Scan for the cell matching the given text and deliver its [x, y] coordinate at center. 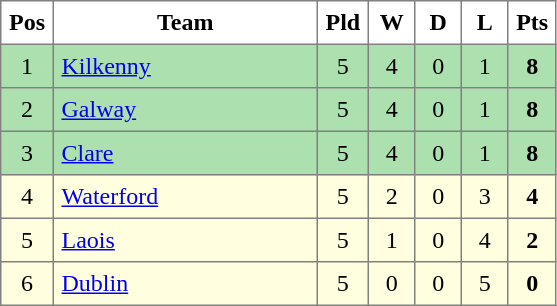
Pld [342, 23]
Galway [185, 110]
Clare [185, 153]
D [438, 23]
Laois [185, 240]
L [484, 23]
Pts [532, 23]
Kilkenny [185, 66]
Team [185, 23]
Waterford [185, 197]
Dublin [185, 284]
Pos [27, 23]
6 [27, 284]
W [391, 23]
